Provide the (X, Y) coordinate of the cell's center where the given text is located.  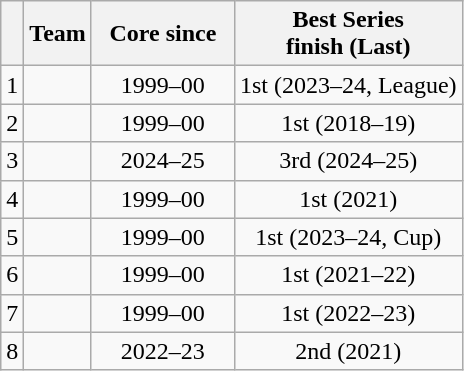
2nd (2021) (348, 351)
2022–23 (162, 351)
2024–25 (162, 161)
8 (12, 351)
1st (2021–22) (348, 275)
4 (12, 199)
2 (12, 123)
7 (12, 313)
6 (12, 275)
3rd (2024–25) (348, 161)
1st (2023–24, Cup) (348, 237)
Team (58, 34)
3 (12, 161)
Best Series finish (Last) (348, 34)
1st (2018–19) (348, 123)
1st (2021) (348, 199)
1st (2023–24, League) (348, 85)
5 (12, 237)
Core since (162, 34)
1 (12, 85)
1st (2022–23) (348, 313)
